Identify which cell holds the provided text, then report its (x, y) central coordinate. 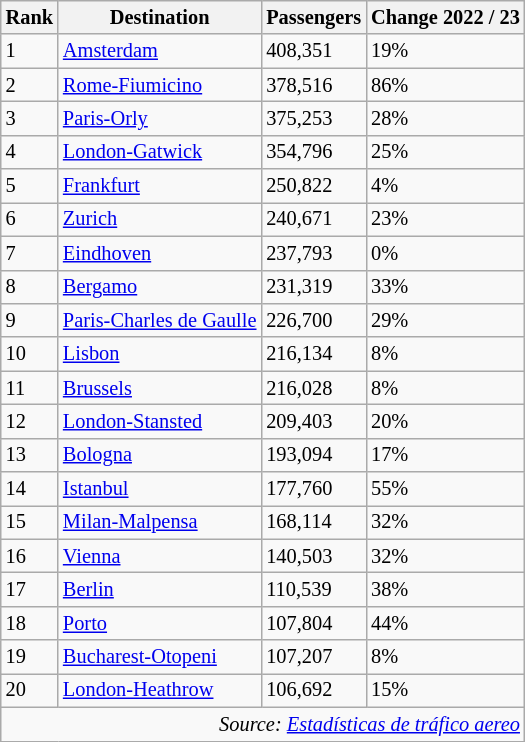
Paris-Charles de Gaulle (160, 320)
86% (446, 85)
33% (446, 287)
Eindhoven (160, 253)
19 (30, 657)
Vienna (160, 556)
107,804 (314, 623)
Rome-Fiumicino (160, 85)
226,700 (314, 320)
16 (30, 556)
4% (446, 186)
Passengers (314, 17)
11 (30, 388)
375,253 (314, 118)
408,351 (314, 51)
Destination (160, 17)
110,539 (314, 589)
168,114 (314, 522)
12 (30, 421)
Change 2022 / 23 (446, 17)
17% (446, 455)
1 (30, 51)
London-Heathrow (160, 690)
29% (446, 320)
Bologna (160, 455)
Source: Estadísticas de tráfico aereo (263, 724)
6 (30, 219)
20 (30, 690)
Bucharest-Otopeni (160, 657)
Paris-Orly (160, 118)
38% (446, 589)
Lisbon (160, 354)
25% (446, 152)
Berlin (160, 589)
7 (30, 253)
Milan-Malpensa (160, 522)
Istanbul (160, 489)
Porto (160, 623)
9 (30, 320)
106,692 (314, 690)
8 (30, 287)
15% (446, 690)
London-Gatwick (160, 152)
London-Stansted (160, 421)
Brussels (160, 388)
0% (446, 253)
354,796 (314, 152)
44% (446, 623)
Bergamo (160, 287)
Amsterdam (160, 51)
177,760 (314, 489)
5 (30, 186)
18 (30, 623)
13 (30, 455)
Zurich (160, 219)
216,134 (314, 354)
23% (446, 219)
250,822 (314, 186)
193,094 (314, 455)
Rank (30, 17)
55% (446, 489)
209,403 (314, 421)
15 (30, 522)
237,793 (314, 253)
17 (30, 589)
19% (446, 51)
10 (30, 354)
2 (30, 85)
231,319 (314, 287)
3 (30, 118)
216,028 (314, 388)
240,671 (314, 219)
Frankfurt (160, 186)
28% (446, 118)
378,516 (314, 85)
140,503 (314, 556)
14 (30, 489)
4 (30, 152)
107,207 (314, 657)
20% (446, 421)
